Identify which cell holds the provided text, then report its (X, Y) central coordinate. 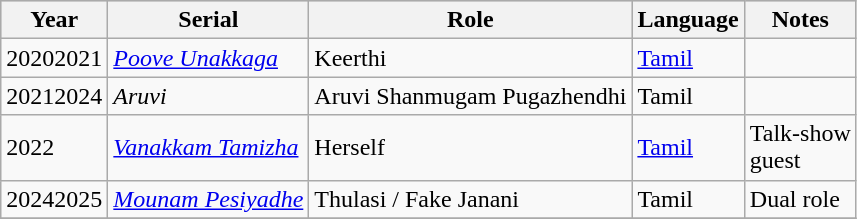
Talk-showguest (800, 148)
Dual role (800, 199)
Year (54, 20)
Mounam Pesiyadhe (208, 199)
Poove Unakkaga (208, 58)
Vanakkam Tamizha (208, 148)
2022 (54, 148)
Serial (208, 20)
20212024 (54, 96)
Aruvi Shanmugam Pugazhendhi (470, 96)
Language (688, 20)
Role (470, 20)
20242025 (54, 199)
Keerthi (470, 58)
Thulasi / Fake Janani (470, 199)
Aruvi (208, 96)
20202021 (54, 58)
Notes (800, 20)
Herself (470, 148)
